Capture the cell that displays the provided text and extract its (X, Y) central coordinate. 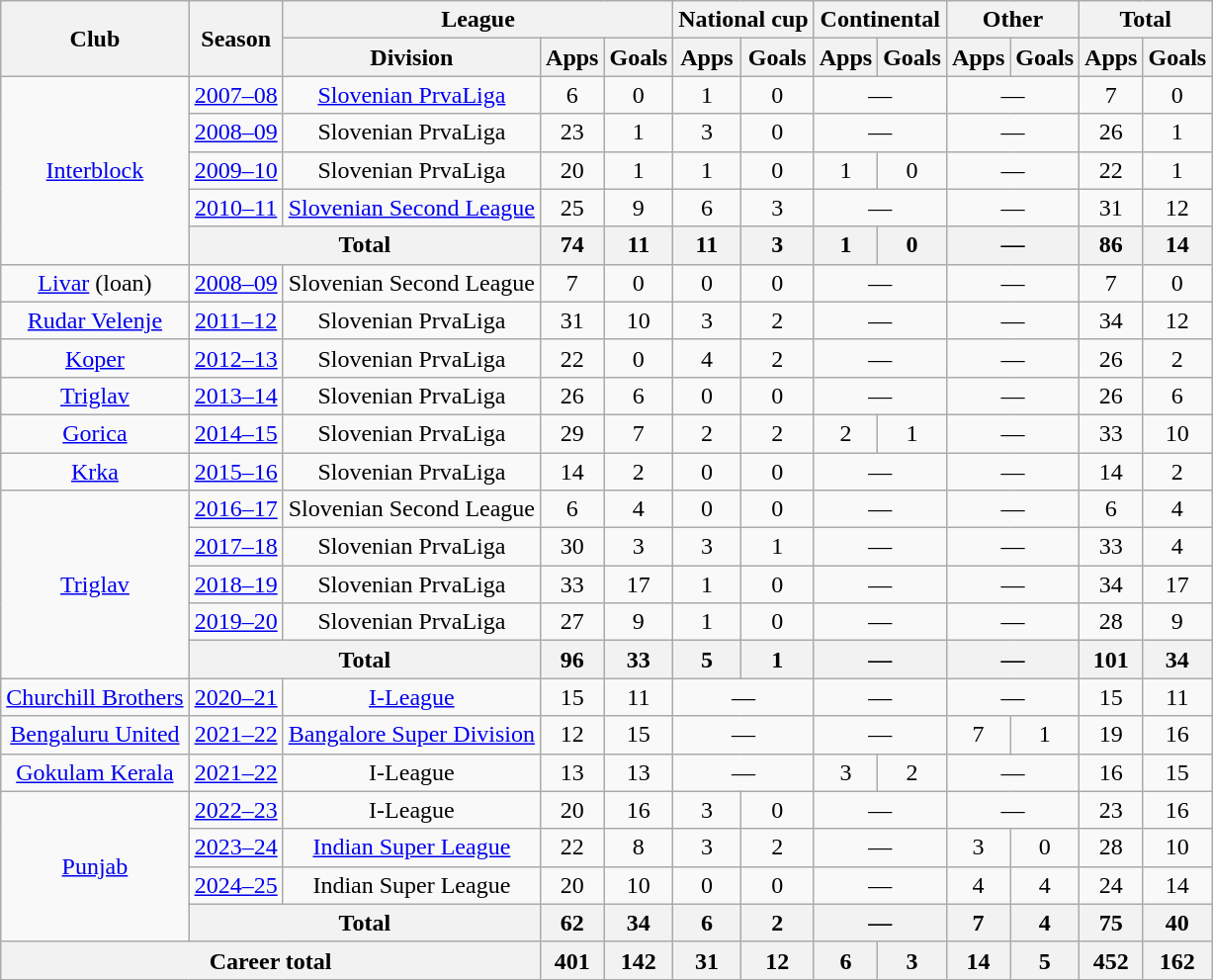
2018–19 (235, 584)
National cup (743, 20)
2010–11 (235, 208)
27 (572, 622)
30 (572, 547)
Continental (880, 20)
19 (1111, 735)
Krka (95, 472)
75 (1111, 923)
Bengaluru United (95, 735)
2015–16 (235, 472)
74 (572, 245)
Interblock (95, 170)
Churchill Brothers (95, 697)
40 (1177, 923)
2020–21 (235, 697)
2019–20 (235, 622)
2017–18 (235, 547)
Division (411, 57)
Gorica (95, 433)
Koper (95, 358)
452 (1111, 960)
Livar (loan) (95, 283)
2007–08 (235, 95)
2022–23 (235, 810)
2012–13 (235, 358)
86 (1111, 245)
96 (572, 660)
League (478, 20)
2011–12 (235, 320)
Gokulam Kerala (95, 772)
Career total (271, 960)
162 (1177, 960)
2009–10 (235, 170)
2013–14 (235, 396)
142 (639, 960)
Club (95, 39)
62 (572, 923)
Punjab (95, 866)
Season (235, 39)
401 (572, 960)
2016–17 (235, 509)
2024–25 (235, 885)
8 (639, 847)
Bangalore Super Division (411, 735)
2014–15 (235, 433)
29 (572, 433)
101 (1111, 660)
24 (1111, 885)
Other (1012, 20)
Rudar Velenje (95, 320)
25 (572, 208)
2023–24 (235, 847)
